Identify which cell holds the provided text, then report its [x, y] central coordinate. 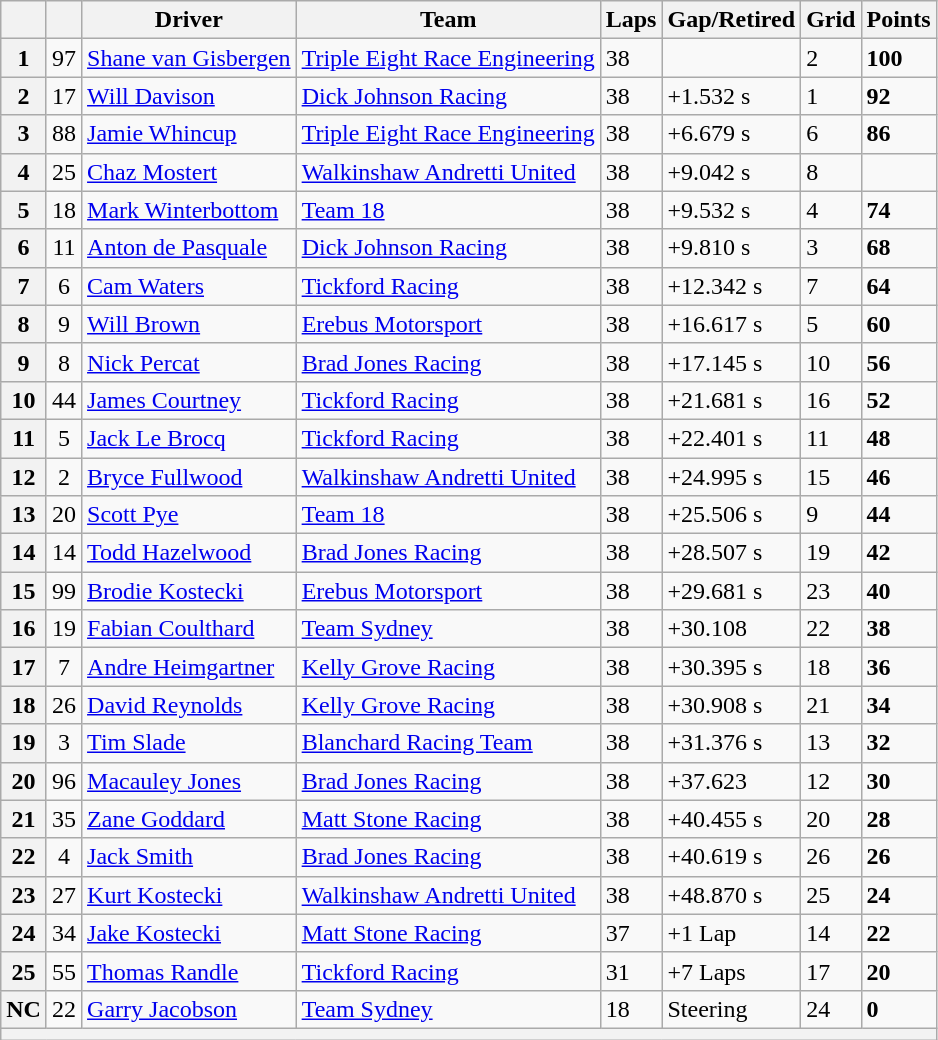
68 [898, 248]
+9.532 s [732, 210]
31 [631, 971]
+24.995 s [732, 477]
Macauley Jones [190, 781]
Jack Smith [190, 857]
92 [898, 96]
Zane Goddard [190, 819]
+37.623 [732, 781]
74 [898, 210]
David Reynolds [190, 705]
Nick Percat [190, 362]
+12.342 s [732, 286]
40 [898, 591]
Driver [190, 20]
Garry Jacobson [190, 1009]
Laps [631, 20]
Scott Pye [190, 515]
60 [898, 324]
+29.681 s [732, 591]
+28.507 s [732, 553]
Blanchard Racing Team [448, 743]
+22.401 s [732, 438]
+1.532 s [732, 96]
100 [898, 58]
Points [898, 20]
+30.395 s [732, 667]
Kurt Kostecki [190, 895]
52 [898, 400]
55 [64, 971]
Mark Winterbottom [190, 210]
Chaz Mostert [190, 172]
Bryce Fullwood [190, 477]
Will Davison [190, 96]
32 [898, 743]
+40.455 s [732, 819]
Gap/Retired [732, 20]
James Courtney [190, 400]
Shane van Gisbergen [190, 58]
64 [898, 286]
56 [898, 362]
35 [64, 819]
28 [898, 819]
+9.042 s [732, 172]
97 [64, 58]
+40.619 s [732, 857]
Anton de Pasquale [190, 248]
Tim Slade [190, 743]
46 [898, 477]
86 [898, 134]
Steering [732, 1009]
+17.145 s [732, 362]
+7 Laps [732, 971]
+48.870 s [732, 895]
NC [24, 1009]
Andre Heimgartner [190, 667]
Todd Hazelwood [190, 553]
Thomas Randle [190, 971]
Brodie Kostecki [190, 591]
88 [64, 134]
+31.376 s [732, 743]
36 [898, 667]
+25.506 s [732, 515]
0 [898, 1009]
Jack Le Brocq [190, 438]
+9.810 s [732, 248]
Fabian Coulthard [190, 629]
37 [631, 933]
30 [898, 781]
99 [64, 591]
42 [898, 553]
96 [64, 781]
Team [448, 20]
+30.108 [732, 629]
+6.679 s [732, 134]
48 [898, 438]
+30.908 s [732, 705]
Will Brown [190, 324]
27 [64, 895]
Jake Kostecki [190, 933]
Grid [831, 20]
+16.617 s [732, 324]
Jamie Whincup [190, 134]
+1 Lap [732, 933]
+21.681 s [732, 400]
Cam Waters [190, 286]
